For the text-containing cell, return its midpoint in (x, y) coordinate format. 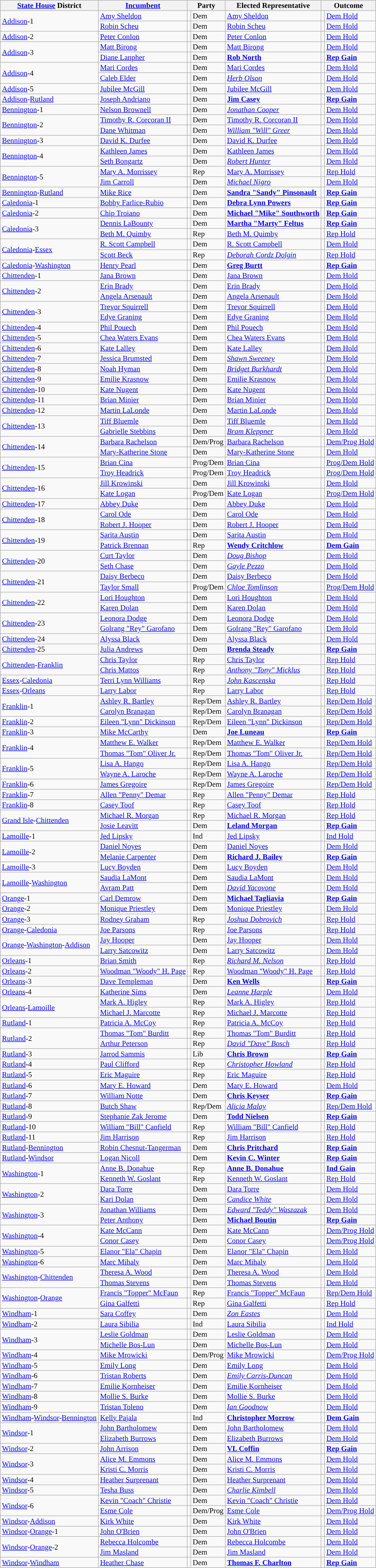
Rutland-7 (49, 1095)
Rutland-Windsor (49, 1158)
Orleans-1 (49, 961)
Caleb Elder (143, 78)
Chittenden-15 (49, 467)
Elected Representative (273, 6)
Bridget Burkhardt (273, 369)
Taylor Small (143, 587)
Chittenden-5 (49, 338)
Julia Andrews (143, 649)
Washington-Chittenden (49, 1277)
Dane Whitman (143, 130)
Chittenden-4 (49, 327)
Orleans-Lamoille (49, 1007)
Chittenden-1 (49, 275)
Chittenden-21 (49, 582)
Logan Nicoll (143, 1158)
Essex-Caledonia (49, 680)
Chittenden-22 (49, 603)
Franklin-1 (49, 706)
Arthur Peterson (143, 1044)
Michael "Mike" Southworth (273, 213)
Melanie Carpenter (143, 857)
Washington-3 (49, 1215)
John Arrison (143, 1448)
Orleans-3 (49, 981)
Chittenden-13 (49, 426)
Brenda Steady (273, 649)
Shawn Sweeney (273, 358)
Bennington-5 (49, 177)
Franklin-4 (49, 748)
Ken Wells (273, 981)
Robin Chesnut-Tangerman (143, 1147)
Rutland-8 (49, 1106)
Windham-9 (49, 1407)
Franklin-6 (49, 784)
Chittenden-19 (49, 540)
Lamoille-1 (49, 836)
Charlie Kimbell (273, 1490)
Bennington-4 (49, 156)
Jonathan Cooper (273, 109)
Chittenden-14 (49, 447)
Chittenden-9 (49, 379)
Seth Bongartz (143, 161)
Butch Shaw (143, 1106)
Debra Lynn Powers (273, 203)
Chittenden-12 (49, 410)
Rutland-6 (49, 1085)
Michael Boutin (273, 1220)
Windsor-3 (49, 1464)
Chittenden-10 (49, 390)
Deborah Cordz Dolgin (273, 255)
Windham-8 (49, 1396)
Seth Chase (143, 566)
Addison-1 (49, 21)
Addison-5 (49, 89)
Avram Patt (143, 888)
Paul Clifford (143, 1065)
Edward "Teddy" Waszazak (273, 1210)
William Notte (143, 1095)
Rob North (273, 58)
Scott Beck (143, 255)
Grand Isle-Chittenden (49, 820)
Windsor-1 (49, 1433)
William "Will" Greer (273, 130)
Nelson Brownell (143, 109)
Sara Coffey (143, 1314)
Thomas F. Charlton (273, 1563)
Brian Smith (143, 961)
Ian Goodnow (273, 1407)
Rutland-Bennington (49, 1147)
Josie Leavitt (143, 826)
Caledonia-Washington (49, 265)
Patrick Brennan (143, 545)
Michael Tagliavia (273, 898)
Sandra "Sandy" Pinsonault (273, 193)
Rutland-4 (49, 1065)
Terri Lynn Williams (143, 680)
Addison-Rutland (49, 99)
Chittenden-2 (49, 291)
Bennington-Rutland (49, 193)
Todd Nielsen (273, 1116)
Orange-Caledonia (49, 930)
Franklin-3 (49, 732)
Candice White (273, 1199)
John Kascenska (273, 680)
Party (207, 6)
Franklin-8 (49, 805)
Chittenden-6 (49, 348)
Franklin-5 (49, 768)
Bobby Farlice-Rubio (143, 203)
Caledonia-Essex (49, 250)
Windham-5 (49, 1366)
Ind Gain (350, 1168)
Christopher Howland (273, 1065)
Martha "Marty" Feltus (273, 223)
Zon Eastes (273, 1314)
Windsor-2 (49, 1448)
Chittenden-17 (49, 504)
Orleans-4 (49, 992)
Tesha Buss (143, 1490)
Herb Olson (273, 78)
Mike Rice (143, 193)
Addison-2 (49, 37)
Henry Pearl (143, 265)
Caledonia-1 (49, 203)
Richard M. Nelson (273, 961)
Orleans-2 (49, 971)
Jessica Brumsted (143, 358)
Incumbent (143, 6)
Heather Chase (143, 1563)
Tristan Roberts (143, 1376)
Kelly Pajala (143, 1418)
Windham-3 (49, 1339)
Bram Kleppner (273, 431)
State House District (49, 6)
Rutland-5 (49, 1075)
Orange-1 (49, 898)
Lamoille-2 (49, 852)
Joseph Andriano (143, 99)
Windham-1 (49, 1314)
Rutland-11 (49, 1137)
Essex-Orleans (49, 691)
Chittenden-Franklin (49, 664)
Washington-2 (49, 1194)
Addison-3 (49, 52)
Chris Keyser (273, 1095)
Curt Taylor (143, 556)
Rutland-1 (49, 1023)
Doug Bishop (273, 556)
Windham-6 (49, 1376)
Joshua Dobrovich (273, 919)
Windsor-6 (49, 1506)
Jonathan Williams (143, 1210)
Leland Morgan (273, 826)
Franklin-2 (49, 722)
Windham-4 (49, 1355)
Orange-3 (49, 919)
Chloe Tomlinson (273, 587)
Washington-Orange (49, 1298)
Addison-4 (49, 73)
Rutland-9 (49, 1116)
Jim Carroll (143, 182)
Dave Templeman (143, 981)
Richard J. Bailey (273, 857)
Alicia Malay (273, 1106)
Emily Carris-Duncan (273, 1376)
Rutland-10 (49, 1127)
Tristan Toleno (143, 1407)
Rutland-3 (49, 1054)
Dennis LaBounty (143, 223)
Lamoille-Washington (49, 883)
Christopher Morrow (273, 1418)
Gayle Pezzo (273, 566)
Chip Troiano (143, 213)
David "Dave" Bosch (273, 1044)
Orange-2 (49, 909)
Anthony "Tony" Micklus (273, 670)
Mike McCarthy (143, 732)
Chris Mattos (143, 670)
Noah Hyman (143, 369)
Bennington-2 (49, 125)
Michael Nigro (273, 182)
Leanne Harple (273, 992)
Jarrod Sammis (143, 1054)
Kari Dolan (143, 1199)
Windsor-Windham (49, 1563)
Chittenden-3 (49, 311)
Chris Brown (273, 1054)
Katherine Sims (143, 992)
Carl Demrow (143, 898)
Washington-5 (49, 1251)
Windsor-Addison (49, 1521)
Jim Casey (273, 99)
Chittenden-24 (49, 639)
Greg Burtt (273, 265)
Franklin-7 (49, 795)
Joe Luneau (273, 732)
Chittenden-11 (49, 400)
Chittenden-18 (49, 519)
Lamoille-3 (49, 867)
Caledonia-2 (49, 213)
Rutland-2 (49, 1038)
Peter Anthony (143, 1220)
Outcome (348, 6)
Kevin C. Winter (273, 1158)
Bennington-3 (49, 141)
Orange-Washington-Addison (49, 945)
David Yacovone (273, 888)
VL Coffin (273, 1448)
Stephanie Zak Jerome (143, 1116)
Windsor-4 (49, 1480)
Windham-2 (49, 1324)
Gabrielle Stebbins (143, 431)
Windham-7 (49, 1386)
Rodney Graham (143, 919)
Windsor-Orange-1 (49, 1532)
Washington-4 (49, 1235)
Washington-1 (49, 1173)
Chris Pritchard (273, 1147)
Windham-Windsor-Bennington (49, 1418)
Chittenden-7 (49, 358)
Chittenden-8 (49, 369)
Windsor-Orange-2 (49, 1547)
Washington-6 (49, 1262)
Diane Lanpher (143, 58)
Wendy Critchlow (273, 545)
Lib (208, 1054)
Chittenden-25 (49, 649)
Chittenden-20 (49, 561)
Chittenden-23 (49, 623)
Bennington-1 (49, 109)
Windsor-5 (49, 1490)
Caledonia-3 (49, 229)
Chittenden-16 (49, 488)
Robert Hunter (273, 161)
